Provide the [X, Y] coordinate of the cell's center where the given text is located.  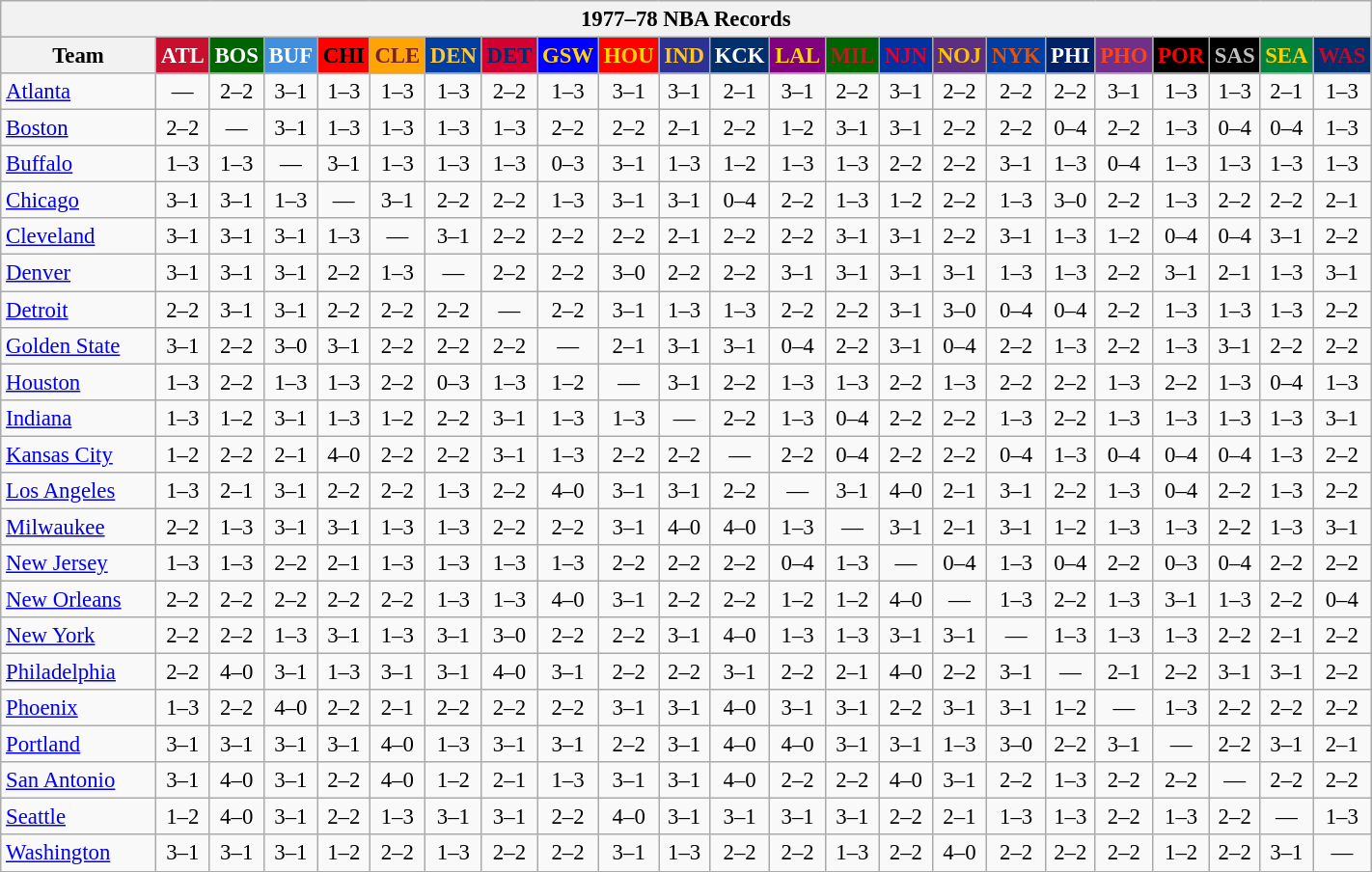
PHO [1124, 56]
1977–78 NBA Records [686, 19]
New York [79, 636]
WAS [1342, 56]
Portland [79, 745]
Milwaukee [79, 527]
DET [509, 56]
Team [79, 56]
Houston [79, 382]
KCK [739, 56]
LAL [797, 56]
San Antonio [79, 780]
New Jersey [79, 563]
PHI [1071, 56]
CLE [398, 56]
NOJ [959, 56]
Seattle [79, 817]
BUF [290, 56]
ATL [182, 56]
IND [684, 56]
HOU [629, 56]
New Orleans [79, 599]
SAS [1234, 56]
Washington [79, 854]
NYK [1017, 56]
Cleveland [79, 236]
CHI [343, 56]
SEA [1287, 56]
Denver [79, 273]
POR [1181, 56]
Phoenix [79, 708]
Atlanta [79, 92]
Golden State [79, 345]
GSW [568, 56]
Indiana [79, 418]
BOS [236, 56]
Buffalo [79, 164]
Chicago [79, 201]
Detroit [79, 310]
Philadelphia [79, 672]
Kansas City [79, 454]
NJN [905, 56]
Los Angeles [79, 491]
MIL [852, 56]
Boston [79, 128]
DEN [453, 56]
